Scan for the cell matching the given text and deliver its [x, y] coordinate at center. 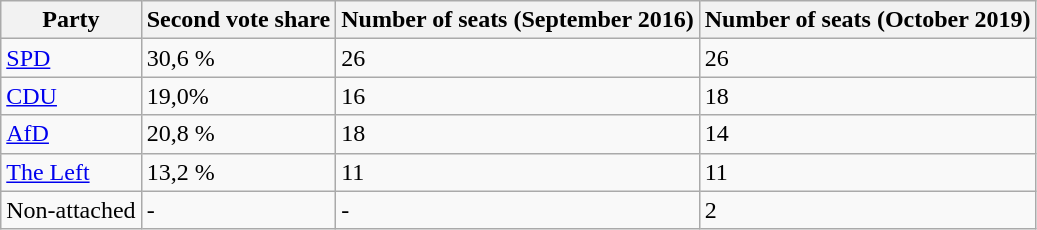
20,8 % [238, 134]
2 [868, 210]
The Left [71, 172]
30,6 % [238, 58]
Non-attached [71, 210]
Second vote share [238, 20]
Number of seats (September 2016) [518, 20]
16 [518, 96]
13,2 % [238, 172]
14 [868, 134]
Number of seats (October 2019) [868, 20]
Party [71, 20]
SPD [71, 58]
19,0% [238, 96]
CDU [71, 96]
AfD [71, 134]
